Identify which cell holds the provided text, then report its [X, Y] central coordinate. 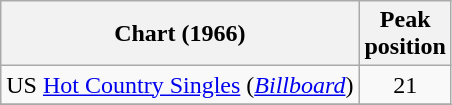
21 [405, 85]
Peakposition [405, 34]
US Hot Country Singles (Billboard) [180, 85]
Chart (1966) [180, 34]
